Determine the [X, Y] coordinate at the center of the cell enclosing the given text.  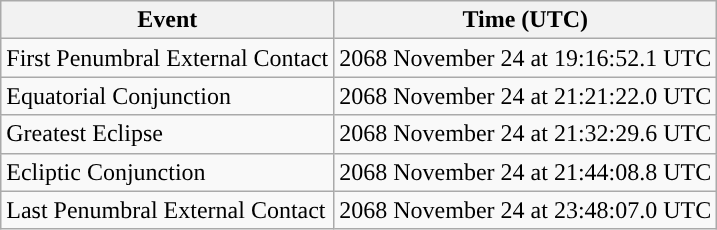
Event [168, 20]
Ecliptic Conjunction [168, 172]
Last Penumbral External Contact [168, 210]
2068 November 24 at 23:48:07.0 UTC [526, 210]
2068 November 24 at 21:32:29.6 UTC [526, 134]
2068 November 24 at 21:44:08.8 UTC [526, 172]
2068 November 24 at 19:16:52.1 UTC [526, 58]
Equatorial Conjunction [168, 96]
2068 November 24 at 21:21:22.0 UTC [526, 96]
First Penumbral External Contact [168, 58]
Greatest Eclipse [168, 134]
Time (UTC) [526, 20]
